For the text-containing cell, return its midpoint in [x, y] coordinate format. 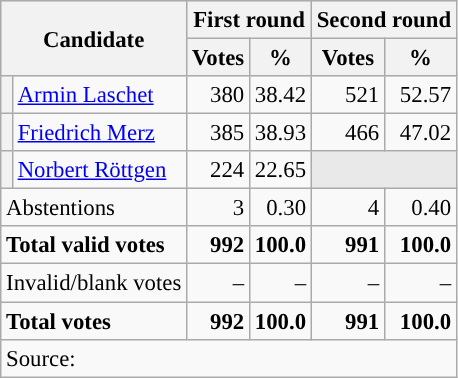
47.02 [421, 133]
Total valid votes [94, 245]
52.57 [421, 95]
First round [250, 20]
224 [218, 170]
0.40 [421, 208]
Candidate [94, 38]
38.93 [281, 133]
4 [348, 208]
380 [218, 95]
0.30 [281, 208]
385 [218, 133]
38.42 [281, 95]
Friedrich Merz [99, 133]
Norbert Röttgen [99, 170]
22.65 [281, 170]
Abstentions [94, 208]
Source: [229, 358]
466 [348, 133]
521 [348, 95]
3 [218, 208]
Total votes [94, 321]
Second round [384, 20]
Armin Laschet [99, 95]
Invalid/blank votes [94, 283]
